Provide the [x, y] coordinate of the cell's center where the given text is located.  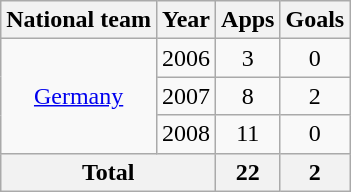
Apps [248, 20]
22 [248, 172]
Total [108, 172]
3 [248, 58]
2006 [186, 58]
Goals [315, 20]
Year [186, 20]
11 [248, 134]
2007 [186, 96]
National team [79, 20]
Germany [79, 96]
8 [248, 96]
2008 [186, 134]
